Detect which cell encompasses the target text, then output its (x, y) center coordinate. 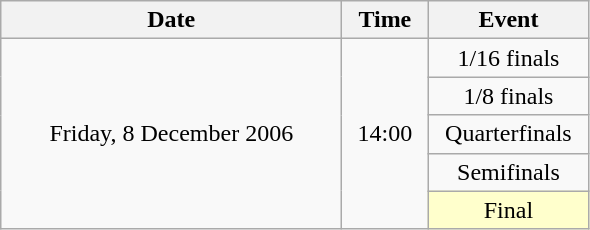
Date (172, 20)
1/16 finals (508, 58)
1/8 finals (508, 96)
Final (508, 210)
Event (508, 20)
14:00 (385, 134)
Quarterfinals (508, 134)
Friday, 8 December 2006 (172, 134)
Semifinals (508, 172)
Time (385, 20)
